Return the [X, Y] coordinate for the center point of the cell that contains the specified text.  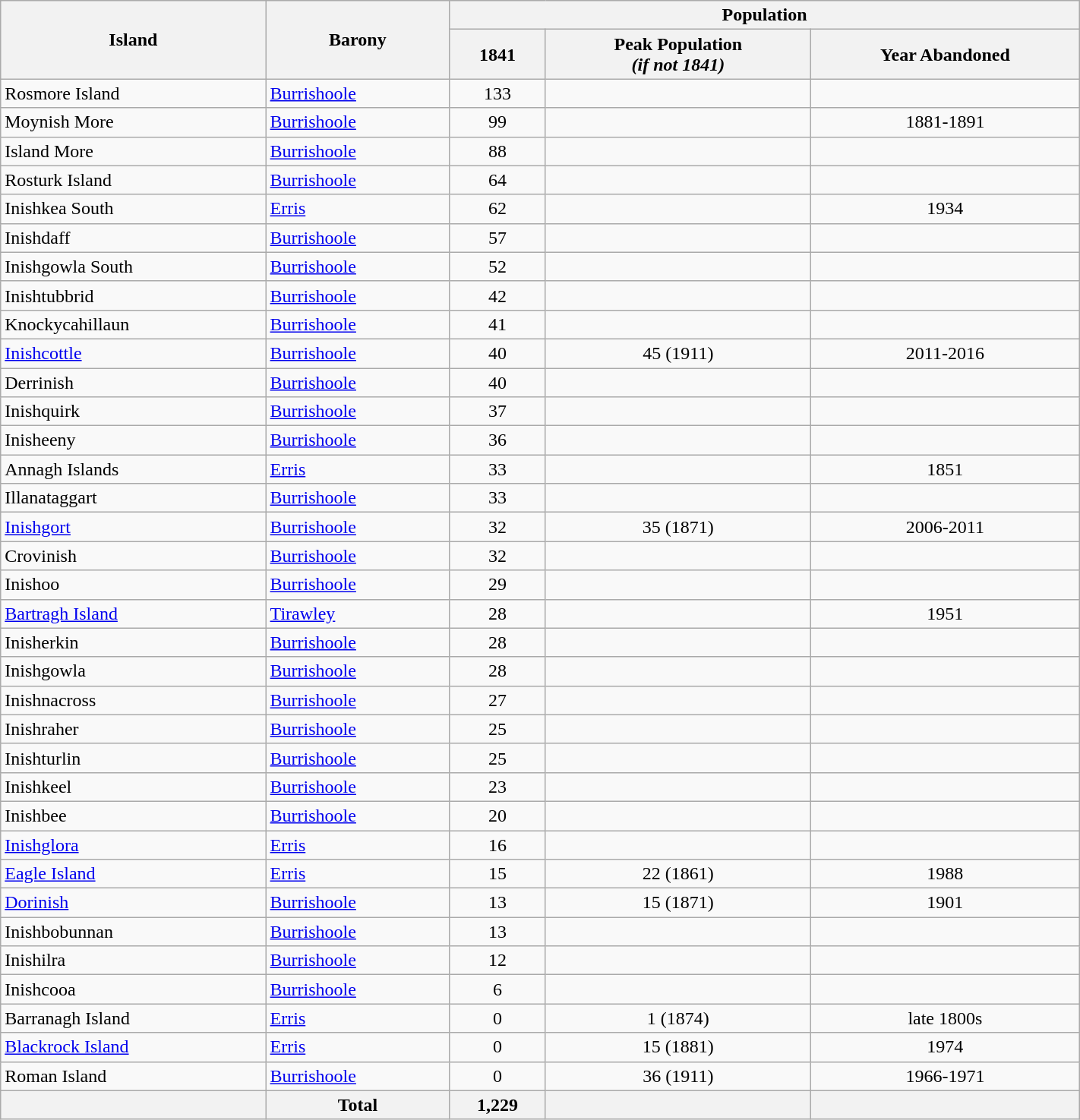
Blackrock Island [134, 1047]
45 (1911) [677, 353]
Inishgort [134, 527]
Inishdaff [134, 238]
Dorinish [134, 903]
1851 [946, 469]
Illanataggart [134, 498]
29 [497, 585]
Moynish More [134, 122]
Tirawley [358, 614]
Derrinish [134, 382]
133 [497, 93]
Year Abandoned [946, 55]
Inishraher [134, 729]
Barony [358, 39]
57 [497, 238]
Inishquirk [134, 412]
2006-2011 [946, 527]
1934 [946, 209]
1988 [946, 874]
Island [134, 39]
42 [497, 295]
Inishilra [134, 961]
Rosturk Island [134, 180]
Peak Population (if not 1841) [677, 55]
Bartragh Island [134, 614]
1974 [946, 1047]
15 [497, 874]
99 [497, 122]
35 (1871) [677, 527]
Inishturlin [134, 758]
1901 [946, 903]
Annagh Islands [134, 469]
Barranagh Island [134, 1018]
Inishoo [134, 585]
36 (1911) [677, 1076]
15 (1871) [677, 903]
20 [497, 816]
Inishgowla [134, 671]
1 (1874) [677, 1018]
23 [497, 787]
22 (1861) [677, 874]
Inisheeny [134, 440]
12 [497, 961]
27 [497, 700]
Island More [134, 151]
Inishtubbrid [134, 295]
Inishbee [134, 816]
1951 [946, 614]
1,229 [497, 1105]
Roman Island [134, 1076]
Inishnacross [134, 700]
Inishglora [134, 845]
52 [497, 267]
88 [497, 151]
Inisherkin [134, 642]
Inishgowla South [134, 267]
Eagle Island [134, 874]
64 [497, 180]
37 [497, 412]
Inishkea South [134, 209]
late 1800s [946, 1018]
2011-2016 [946, 353]
Inishkeel [134, 787]
Population [765, 15]
Inishbobunnan [134, 932]
36 [497, 440]
Knockycahillaun [134, 324]
Crovinish [134, 556]
15 (1881) [677, 1047]
41 [497, 324]
1881-1891 [946, 122]
Inishcottle [134, 353]
62 [497, 209]
1841 [497, 55]
16 [497, 845]
6 [497, 989]
Rosmore Island [134, 93]
Inishcooa [134, 989]
1966-1971 [946, 1076]
Total [358, 1105]
